Return [x, y] of the center of cell containing provided text 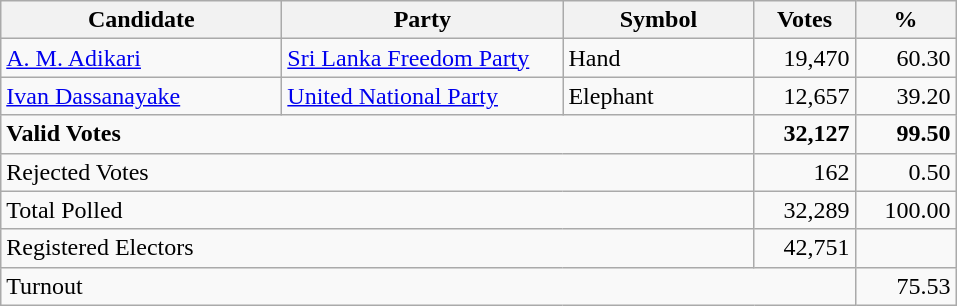
32,289 [804, 210]
A. M. Adikari [142, 58]
75.53 [906, 286]
Ivan Dassanayake [142, 96]
100.00 [906, 210]
99.50 [906, 134]
Party [422, 20]
39.20 [906, 96]
60.30 [906, 58]
162 [804, 172]
Registered Electors [378, 248]
Rejected Votes [378, 172]
19,470 [804, 58]
Valid Votes [378, 134]
Hand [658, 58]
% [906, 20]
Elephant [658, 96]
32,127 [804, 134]
Candidate [142, 20]
Votes [804, 20]
Turnout [428, 286]
Symbol [658, 20]
Sri Lanka Freedom Party [422, 58]
42,751 [804, 248]
United National Party [422, 96]
12,657 [804, 96]
0.50 [906, 172]
Total Polled [378, 210]
